Extract the [X, Y] coordinate from the center of the cell holding the provided text.  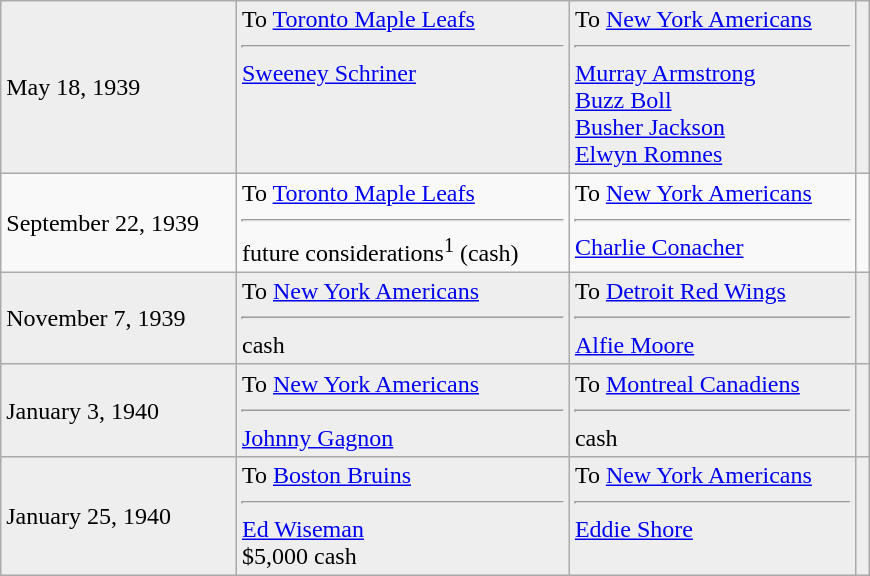
May 18, 1939 [119, 88]
To Toronto Maple LeafsSweeney Schriner [402, 88]
To New York AmericansEddie Shore [712, 516]
To New York Americans Murray ArmstrongBuzz BollBusher JacksonElwyn Romnes [712, 88]
To New York Americans Charlie Conacher [712, 224]
To New York AmericansJohnny Gagnon [402, 410]
January 25, 1940 [119, 516]
To Boston BruinsEd Wiseman$5,000 cash [402, 516]
November 7, 1939 [119, 318]
To Toronto Maple Leafsfuture considerations1 (cash) [402, 224]
To Detroit Red WingsAlfie Moore [712, 318]
September 22, 1939 [119, 224]
To Montreal Canadienscash [712, 410]
January 3, 1940 [119, 410]
To New York Americanscash [402, 318]
